For the text-containing cell, return its midpoint in [x, y] coordinate format. 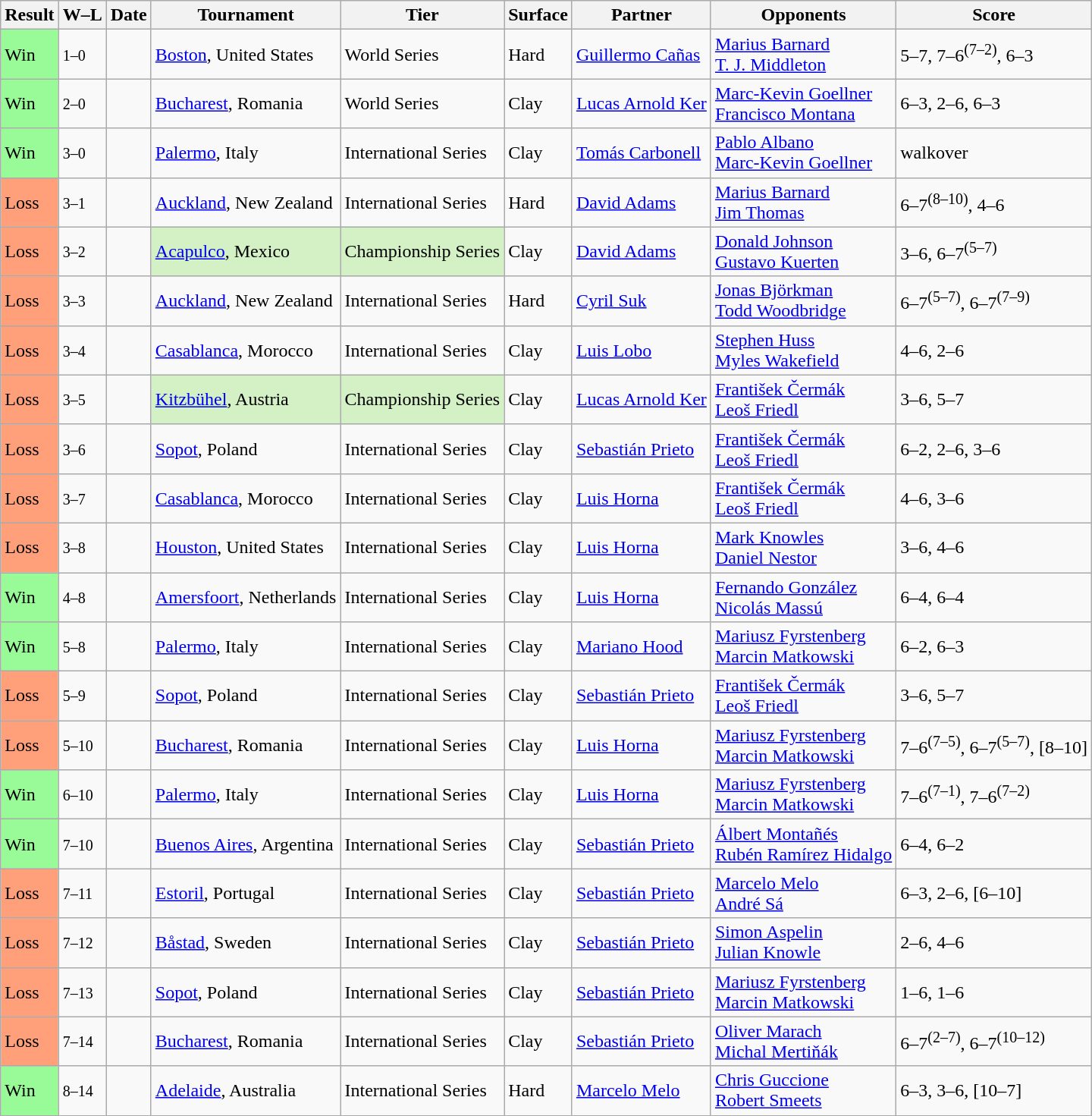
7–12 [82, 942]
Oliver Marach Michal Mertiňák [803, 1041]
Mark Knowles Daniel Nestor [803, 548]
Guillermo Cañas [642, 55]
Estoril, Portugal [246, 894]
Buenos Aires, Argentina [246, 844]
Fernando González Nicolás Massú [803, 596]
Båstad, Sweden [246, 942]
Kitzbühel, Austria [246, 399]
4–6, 2–6 [994, 351]
2–6, 4–6 [994, 942]
7–6(7–5), 6–7(5–7), [8–10] [994, 745]
Adelaide, Australia [246, 1091]
W–L [82, 15]
6–3, 2–6, [6–10] [994, 894]
2–0 [82, 103]
Tomás Carbonell [642, 153]
5–8 [82, 646]
6–4, 6–4 [994, 596]
3–5 [82, 399]
Tier [422, 15]
3–6 [82, 449]
Marius Barnard Jim Thomas [803, 202]
Mariano Hood [642, 646]
Tournament [246, 15]
Chris Guccione Robert Smeets [803, 1091]
Result [30, 15]
Donald Johnson Gustavo Kuerten [803, 252]
walkover [994, 153]
6–7(8–10), 4–6 [994, 202]
7–13 [82, 992]
7–11 [82, 894]
Marius Barnard T. J. Middleton [803, 55]
Score [994, 15]
Jonas Björkman Todd Woodbridge [803, 300]
4–6, 3–6 [994, 498]
6–2, 2–6, 3–6 [994, 449]
3–7 [82, 498]
4–8 [82, 596]
5–7, 7–6(7–2), 6–3 [994, 55]
5–10 [82, 745]
3–6, 6–7(5–7) [994, 252]
Marcelo Melo [642, 1091]
8–14 [82, 1091]
Opponents [803, 15]
7–6(7–1), 7–6(7–2) [994, 795]
Amersfoort, Netherlands [246, 596]
3–3 [82, 300]
3–2 [82, 252]
1–6, 1–6 [994, 992]
Acapulco, Mexico [246, 252]
3–1 [82, 202]
Cyril Suk [642, 300]
Álbert Montañés Rubén Ramírez Hidalgo [803, 844]
6–10 [82, 795]
6–7(5–7), 6–7(7–9) [994, 300]
5–9 [82, 696]
Date [129, 15]
3–8 [82, 548]
6–3, 3–6, [10–7] [994, 1091]
Partner [642, 15]
Surface [538, 15]
6–2, 6–3 [994, 646]
Houston, United States [246, 548]
6–7(2–7), 6–7(10–12) [994, 1041]
Simon Aspelin Julian Knowle [803, 942]
1–0 [82, 55]
Marc-Kevin Goellner Francisco Montana [803, 103]
Pablo Albano Marc-Kevin Goellner [803, 153]
6–4, 6–2 [994, 844]
6–3, 2–6, 6–3 [994, 103]
Boston, United States [246, 55]
3–0 [82, 153]
3–4 [82, 351]
Marcelo Melo André Sá [803, 894]
Luis Lobo [642, 351]
7–10 [82, 844]
Stephen Huss Myles Wakefield [803, 351]
3–6, 4–6 [994, 548]
7–14 [82, 1041]
